Provide the (X, Y) coordinate of the cell's center where the given text is located.  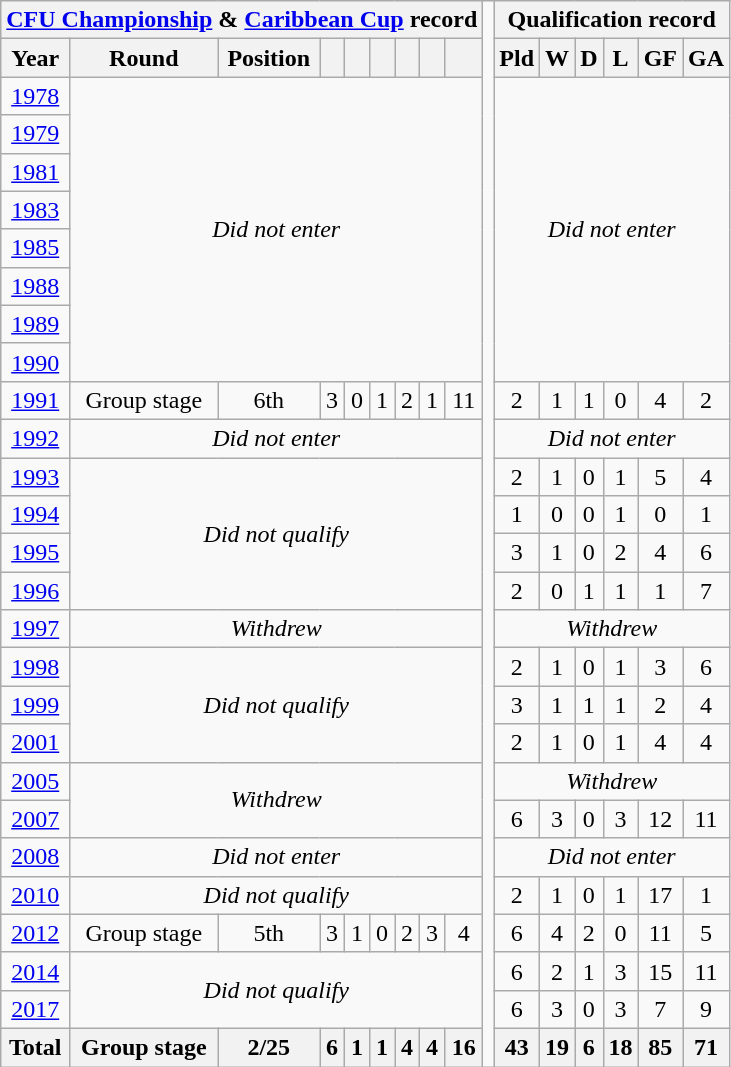
1991 (36, 400)
1978 (36, 96)
2014 (36, 971)
L (620, 58)
43 (517, 1047)
1994 (36, 515)
18 (620, 1047)
GA (706, 58)
Round (144, 58)
19 (558, 1047)
1995 (36, 553)
2007 (36, 819)
1985 (36, 248)
9 (706, 1009)
Qualification record (612, 20)
5th (269, 933)
16 (464, 1047)
1988 (36, 286)
1981 (36, 172)
Total (36, 1047)
1997 (36, 629)
1990 (36, 362)
1998 (36, 667)
Year (36, 58)
2008 (36, 857)
1979 (36, 134)
GF (660, 58)
1996 (36, 591)
2/25 (269, 1047)
17 (660, 895)
2012 (36, 933)
Pld (517, 58)
15 (660, 971)
85 (660, 1047)
1992 (36, 438)
W (558, 58)
1999 (36, 705)
D (589, 58)
12 (660, 819)
1989 (36, 324)
Position (269, 58)
1993 (36, 477)
2005 (36, 781)
71 (706, 1047)
2010 (36, 895)
2017 (36, 1009)
2001 (36, 743)
1983 (36, 210)
6th (269, 400)
CFU Championship & Caribbean Cup record (242, 20)
